Extract the (X, Y) coordinate from the center of the cell holding the provided text.  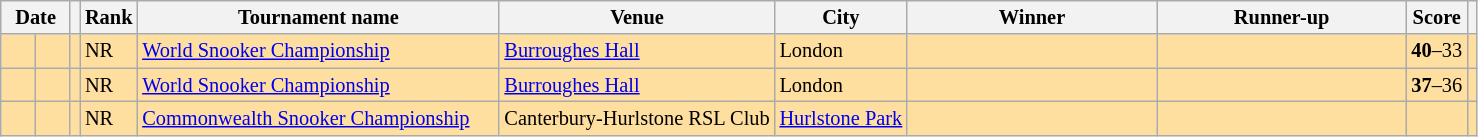
Venue (636, 17)
Runner-up (1282, 17)
37–36 (1436, 85)
Canterbury-Hurlstone RSL Club (636, 118)
City (842, 17)
Date (36, 17)
Tournament name (318, 17)
40–33 (1436, 51)
Hurlstone Park (842, 118)
Score (1436, 17)
Commonwealth Snooker Championship (318, 118)
Rank (108, 17)
Winner (1032, 17)
